Capture the cell that displays the provided text and extract its (x, y) central coordinate. 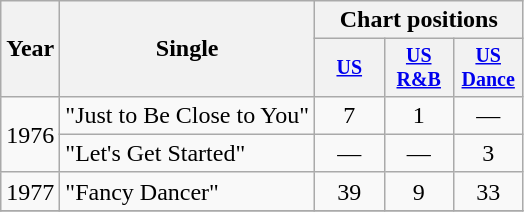
"Fancy Dancer" (188, 191)
Chart positions (419, 20)
"Just to Be Close to You" (188, 115)
USR&B (418, 68)
US (350, 68)
USDance (488, 68)
9 (418, 191)
Year (30, 49)
1976 (30, 134)
1977 (30, 191)
"Let's Get Started" (188, 153)
3 (488, 153)
7 (350, 115)
33 (488, 191)
1 (418, 115)
Single (188, 49)
39 (350, 191)
